Extract the (X, Y) coordinate from the center of the cell holding the provided text.  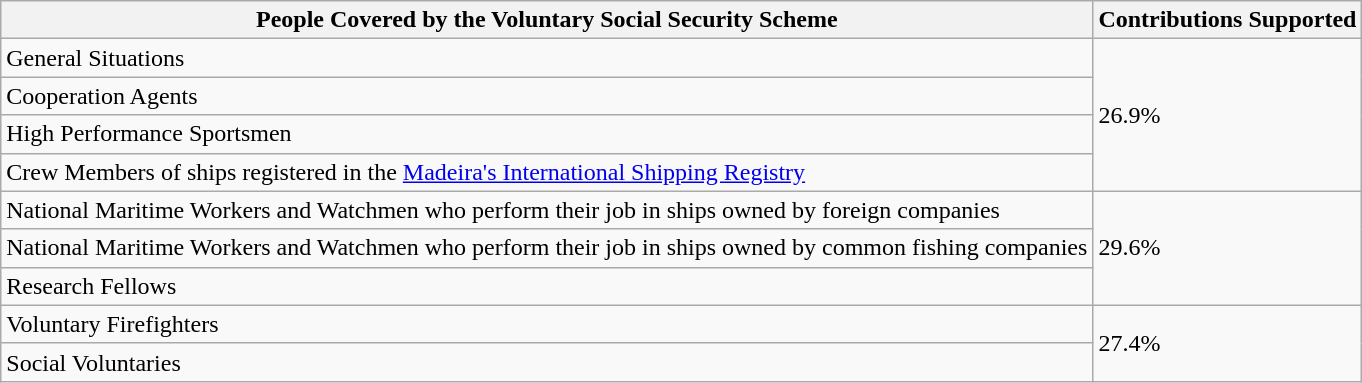
People Covered by the Voluntary Social Security Scheme (547, 20)
Cooperation Agents (547, 96)
Research Fellows (547, 286)
27.4% (1228, 343)
29.6% (1228, 248)
26.9% (1228, 115)
Social Voluntaries (547, 362)
Crew Members of ships registered in the Madeira's International Shipping Registry (547, 172)
National Maritime Workers and Watchmen who perform their job in ships owned by foreign companies (547, 210)
Voluntary Firefighters (547, 324)
General Situations (547, 58)
High Performance Sportsmen (547, 134)
National Maritime Workers and Watchmen who perform their job in ships owned by common fishing companies (547, 248)
Contributions Supported (1228, 20)
